Scan for the cell matching the given text and deliver its [X, Y] coordinate at center. 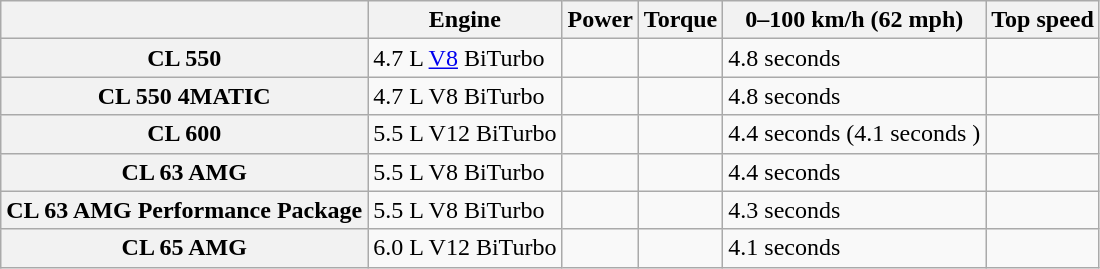
CL 63 AMG Performance Package [184, 210]
CL 550 4MATIC [184, 96]
CL 600 [184, 134]
4.4 seconds [854, 172]
Power [600, 20]
5.5 L V12 BiTurbo [465, 134]
CL 65 AMG [184, 248]
4.3 seconds [854, 210]
0–100 km/h (62 mph) [854, 20]
6.0 L V12 BiTurbo [465, 248]
Top speed [1043, 20]
CL 63 AMG [184, 172]
CL 550 [184, 58]
4.4 seconds (4.1 seconds ) [854, 134]
Engine [465, 20]
4.1 seconds [854, 248]
Torque [680, 20]
